Search for the cell housing the specified text and yield its [X, Y] center coordinate. 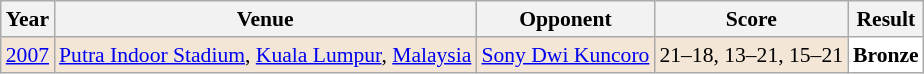
Result [886, 19]
Putra Indoor Stadium, Kuala Lumpur, Malaysia [265, 55]
Year [28, 19]
Venue [265, 19]
Score [751, 19]
Opponent [565, 19]
21–18, 13–21, 15–21 [751, 55]
2007 [28, 55]
Sony Dwi Kuncoro [565, 55]
Bronze [886, 55]
